Return the [x, y] coordinate for the center point of the cell that contains the specified text.  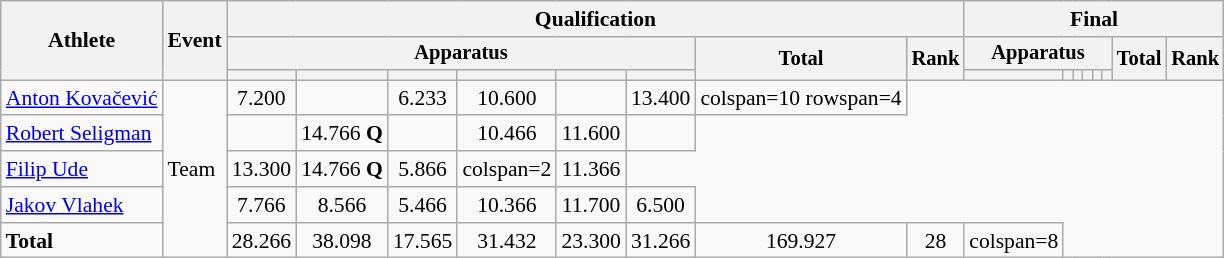
11.700 [590, 205]
Filip Ude [82, 169]
11.366 [590, 169]
Robert Seligman [82, 134]
10.466 [506, 134]
5.466 [422, 205]
8.566 [342, 205]
colspan=10 rowspan=4 [800, 98]
Team [195, 169]
13.400 [660, 98]
5.866 [422, 169]
6.233 [422, 98]
Jakov Vlahek [82, 205]
13.300 [262, 169]
7.200 [262, 98]
6.500 [660, 205]
Event [195, 40]
Athlete [82, 40]
10.600 [506, 98]
11.600 [590, 134]
Qualification [596, 19]
Final [1094, 19]
Anton Kovačević [82, 98]
colspan=2 [506, 169]
10.366 [506, 205]
7.766 [262, 205]
